Determine the [x, y] coordinate at the center of the cell enclosing the given text.  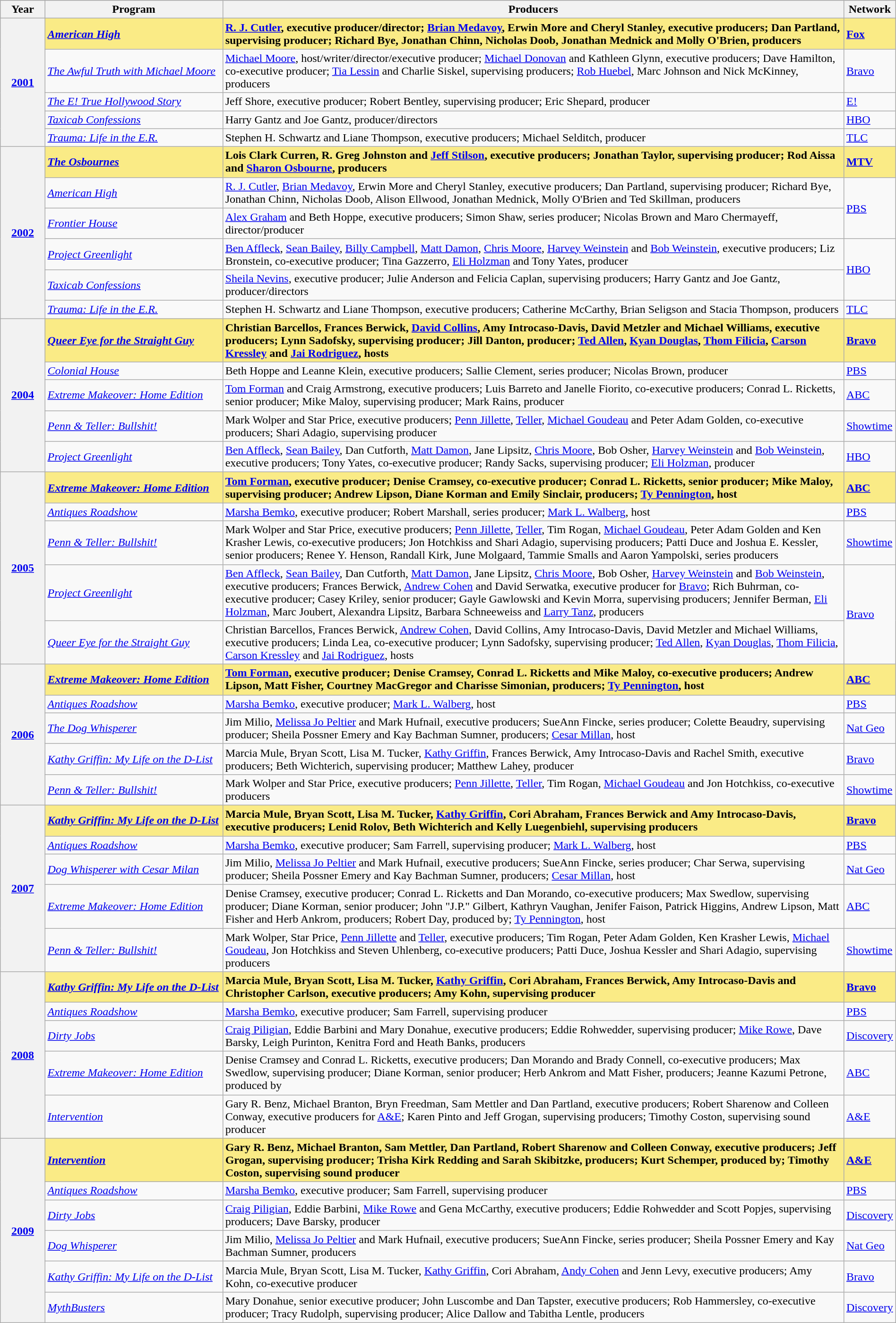
Mark Wolper and Star Price, executive producers; Penn Jillette, Teller, Tim Rogan, Michael Goudeau and Jon Hotchkiss, co-executive producers [533, 789]
Harry Gantz and Joe Gantz, producer/directors [533, 120]
2008 [23, 1055]
Jeff Shore, executive producer; Robert Bentley, supervising producer; Eric Shepard, producer [533, 102]
Frontier House [134, 223]
The Awful Truth with Michael Moore [134, 71]
Program [134, 9]
2006 [23, 735]
Dog Whisperer with Cesar Milan [134, 870]
Stephen H. Schwartz and Liane Thompson, executive producers; Michael Selditch, producer [533, 138]
Colonial House [134, 371]
MTV [870, 162]
2007 [23, 888]
E! [870, 102]
Beth Hoppe and Leanne Klein, executive producers; Sallie Clement, series producer; Nicolas Brown, producer [533, 371]
2001 [23, 82]
2002 [23, 233]
Marsha Bemko, executive producer; Robert Marshall, series producer; Mark L. Walberg, host [533, 512]
Dog Whisperer [134, 1246]
Network [870, 9]
Stephen H. Schwartz and Liane Thompson, executive producers; Catherine McCarthy, Brian Seligson and Stacia Thompson, producers [533, 309]
2005 [23, 568]
Fox [870, 34]
MythBusters [134, 1307]
The Dog Whisperer [134, 728]
The Osbournes [134, 162]
Sheila Nevins, executive producer; Julie Anderson and Felicia Caplan, supervising producers; Harry Gantz and Joe Gantz, producer/directors [533, 285]
Marsha Bemko, executive producer; Sam Farrell, supervising producer; Mark L. Walberg, host [533, 845]
2004 [23, 395]
Producers [533, 9]
2009 [23, 1230]
Year [23, 9]
Marcia Mule, Bryan Scott, Lisa M. Tucker, Kathy Griffin, Cori Abraham, Andy Cohen and Jenn Levy, executive producers; Amy Kohn, co-executive producer [533, 1276]
The E! True Hollywood Story [134, 102]
Alex Graham and Beth Hoppe, executive producers; Simon Shaw, series producer; Nicolas Brown and Maro Chermayeff, director/producer [533, 223]
Marsha Bemko, executive producer; Mark L. Walberg, host [533, 704]
